Return the [X, Y] coordinate for the center point of the cell that contains the specified text.  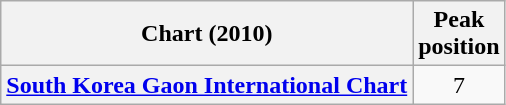
Chart (2010) [207, 34]
7 [459, 85]
South Korea Gaon International Chart [207, 85]
Peakposition [459, 34]
